Provide the [X, Y] coordinate of the cell's center where the given text is located.  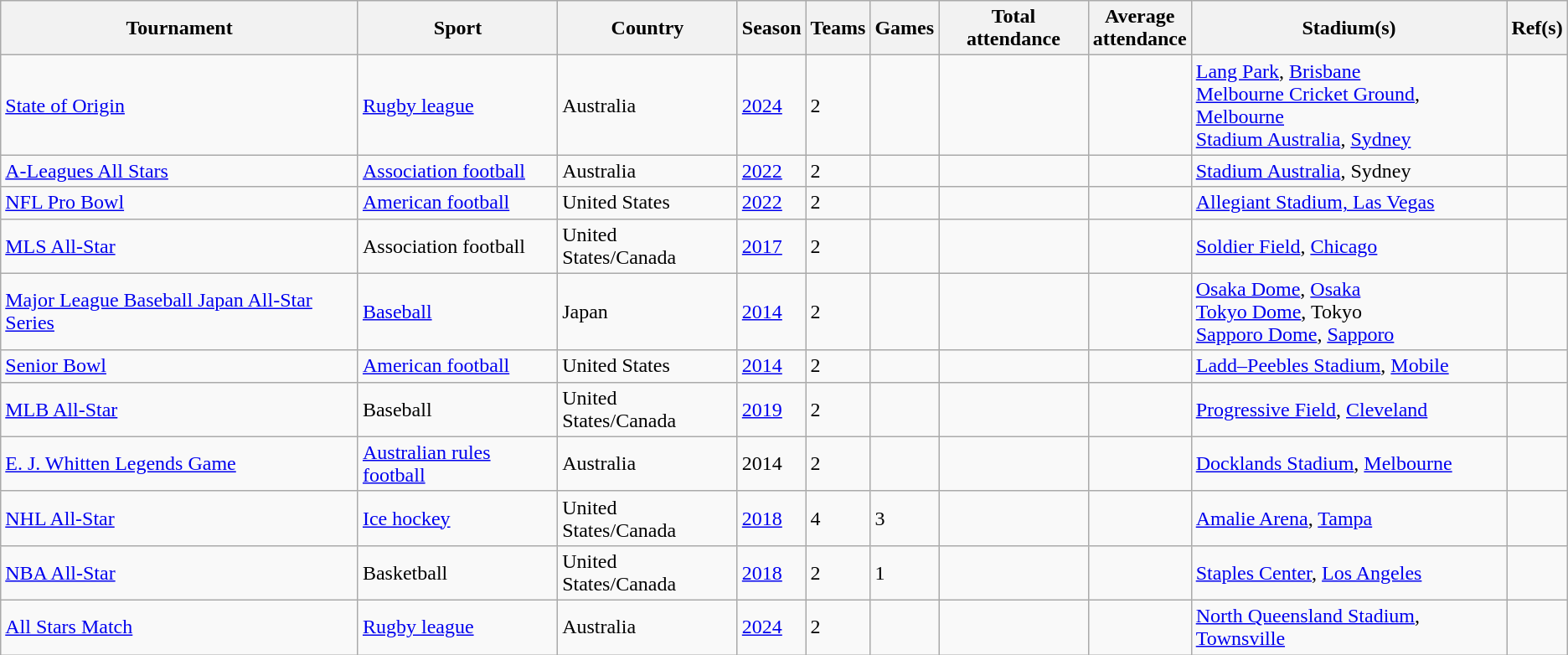
Ref(s) [1537, 28]
State of Origin [179, 106]
Games [905, 28]
MLB All-Star [179, 409]
Total attendance [1014, 28]
North Queensland Stadium, Townsville [1349, 627]
Docklands Stadium, Melbourne [1349, 464]
Senior Bowl [179, 366]
Progressive Field, Cleveland [1349, 409]
Amalie Arena, Tampa [1349, 518]
4 [838, 518]
Averageattendance [1139, 28]
Australian rules football [457, 464]
Sport [457, 28]
MLS All-Star [179, 246]
Teams [838, 28]
NBA All-Star [179, 573]
Ice hockey [457, 518]
Soldier Field, Chicago [1349, 246]
2017 [771, 246]
Major League Baseball Japan All-Star Series [179, 312]
Allegiant Stadium, Las Vegas [1349, 203]
2019 [771, 409]
Japan [648, 312]
All Stars Match [179, 627]
Season [771, 28]
Tournament [179, 28]
A-Leagues All Stars [179, 171]
NFL Pro Bowl [179, 203]
Osaka Dome, OsakaTokyo Dome, TokyoSapporo Dome, Sapporo [1349, 312]
Lang Park, BrisbaneMelbourne Cricket Ground, MelbourneStadium Australia, Sydney [1349, 106]
NHL All-Star [179, 518]
Stadium Australia, Sydney [1349, 171]
Staples Center, Los Angeles [1349, 573]
3 [905, 518]
Stadium(s) [1349, 28]
Basketball [457, 573]
Country [648, 28]
E. J. Whitten Legends Game [179, 464]
1 [905, 573]
Ladd–Peebles Stadium, Mobile [1349, 366]
